Scan for the cell matching the given text and deliver its [X, Y] coordinate at center. 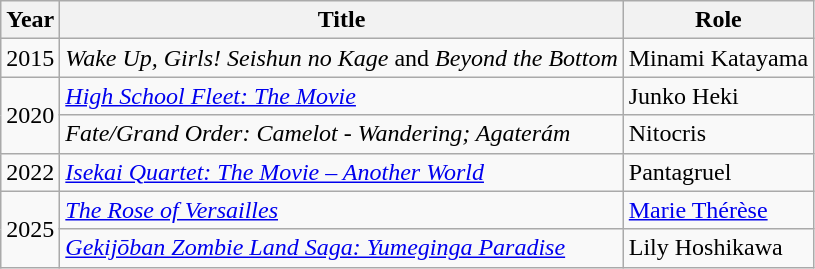
Isekai Quartet: The Movie – Another World [342, 172]
2022 [30, 172]
Gekijōban Zombie Land Saga: Yumeginga Paradise [342, 248]
2025 [30, 229]
Marie Thérèse [718, 210]
2015 [30, 58]
Minami Katayama [718, 58]
Pantagruel [718, 172]
Fate/Grand Order: Camelot - Wandering; Agaterám [342, 134]
The Rose of Versailles [342, 210]
Lily Hoshikawa [718, 248]
Nitocris [718, 134]
Year [30, 20]
Title [342, 20]
Role [718, 20]
2020 [30, 115]
Junko Heki [718, 96]
High School Fleet: The Movie [342, 96]
Wake Up, Girls! Seishun no Kage and Beyond the Bottom [342, 58]
